Return [x, y] of the center of cell containing provided text 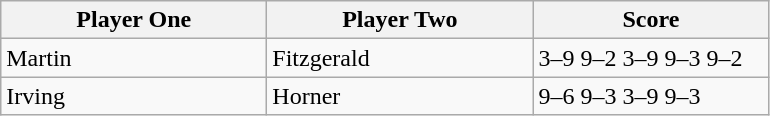
Irving [134, 96]
9–6 9–3 3–9 9–3 [651, 96]
Player Two [400, 20]
Horner [400, 96]
Score [651, 20]
Martin [134, 58]
Fitzgerald [400, 58]
Player One [134, 20]
3–9 9–2 3–9 9–3 9–2 [651, 58]
